From the cell containing the given text, extract its center point as (X, Y) coordinate. 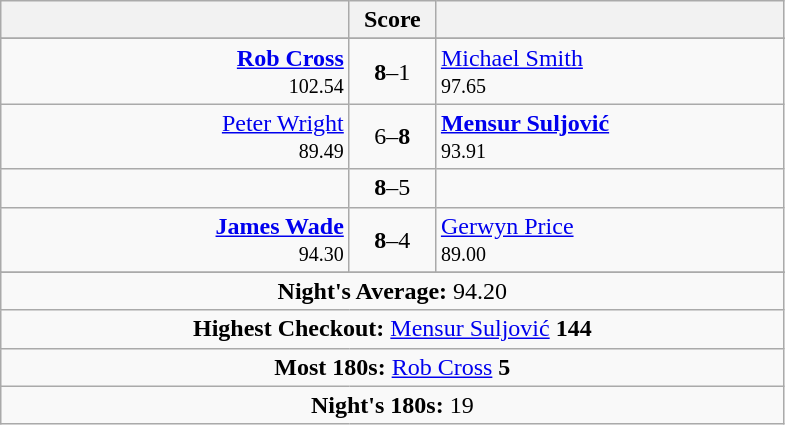
8–5 (392, 188)
Most 180s: Rob Cross 5 (392, 367)
Peter Wright 89.49 (176, 136)
Rob Cross 102.54 (176, 72)
8–4 (392, 240)
Michael Smith 97.65 (610, 72)
James Wade 94.30 (176, 240)
6–8 (392, 136)
Night's Average: 94.20 (392, 291)
Gerwyn Price 89.00 (610, 240)
Score (392, 20)
Mensur Suljović 93.91 (610, 136)
Highest Checkout: Mensur Suljović 144 (392, 329)
8–1 (392, 72)
Night's 180s: 19 (392, 405)
